Scan for the cell matching the given text and deliver its (X, Y) coordinate at center. 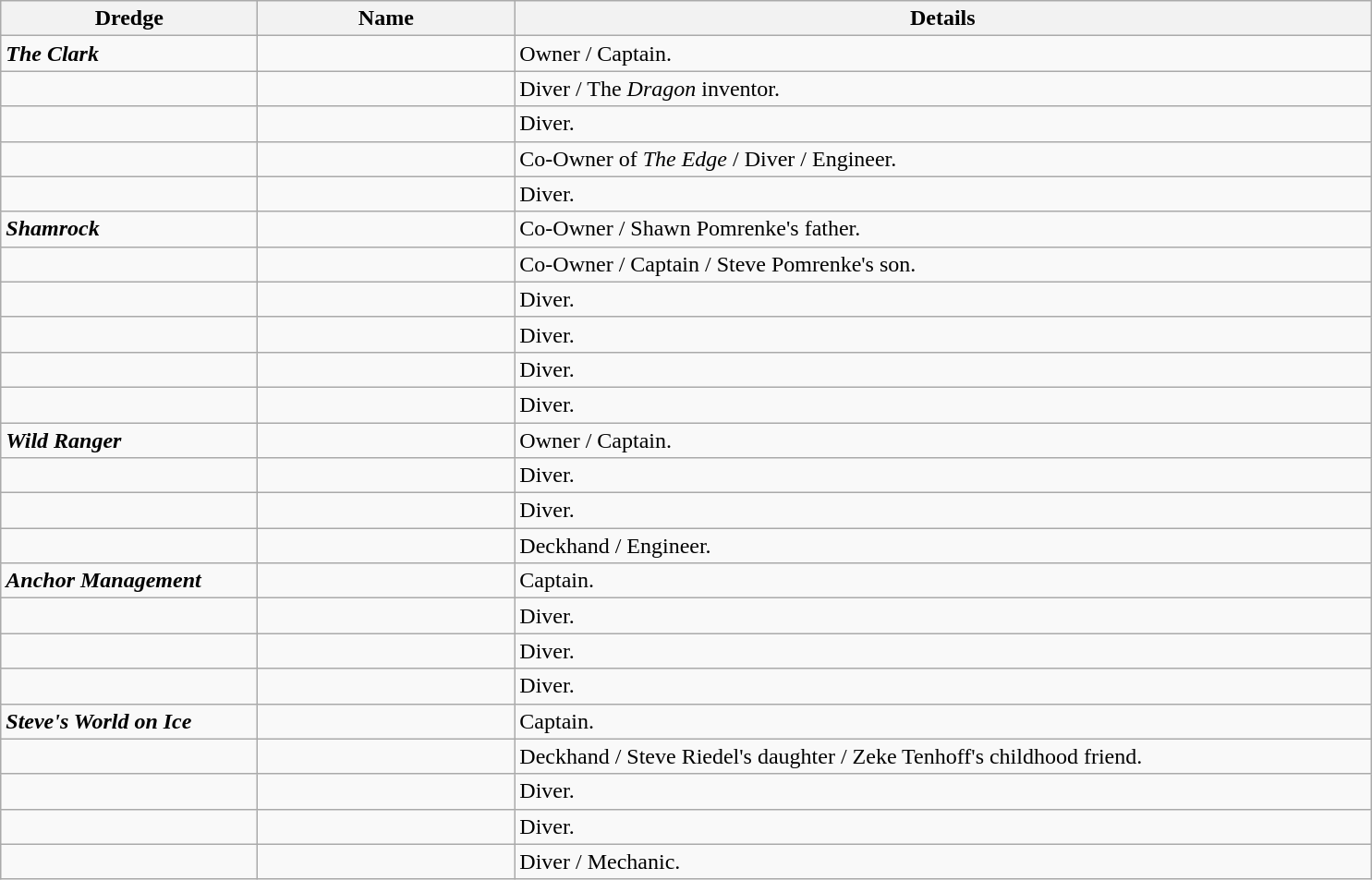
Diver / The Dragon inventor. (942, 89)
Anchor Management (129, 581)
Deckhand / Engineer. (942, 546)
Details (942, 18)
Shamrock (129, 229)
Wild Ranger (129, 440)
Co-Owner of The Edge / Diver / Engineer. (942, 159)
Name (386, 18)
Dredge (129, 18)
The Clark (129, 54)
Steve's World on Ice (129, 721)
Co-Owner / Shawn Pomrenke's father. (942, 229)
Diver / Mechanic. (942, 862)
Co-Owner / Captain / Steve Pomrenke's son. (942, 264)
Deckhand / Steve Riedel's daughter / Zeke Tenhoff's childhood friend. (942, 756)
